Return [X, Y] of the center of cell containing provided text 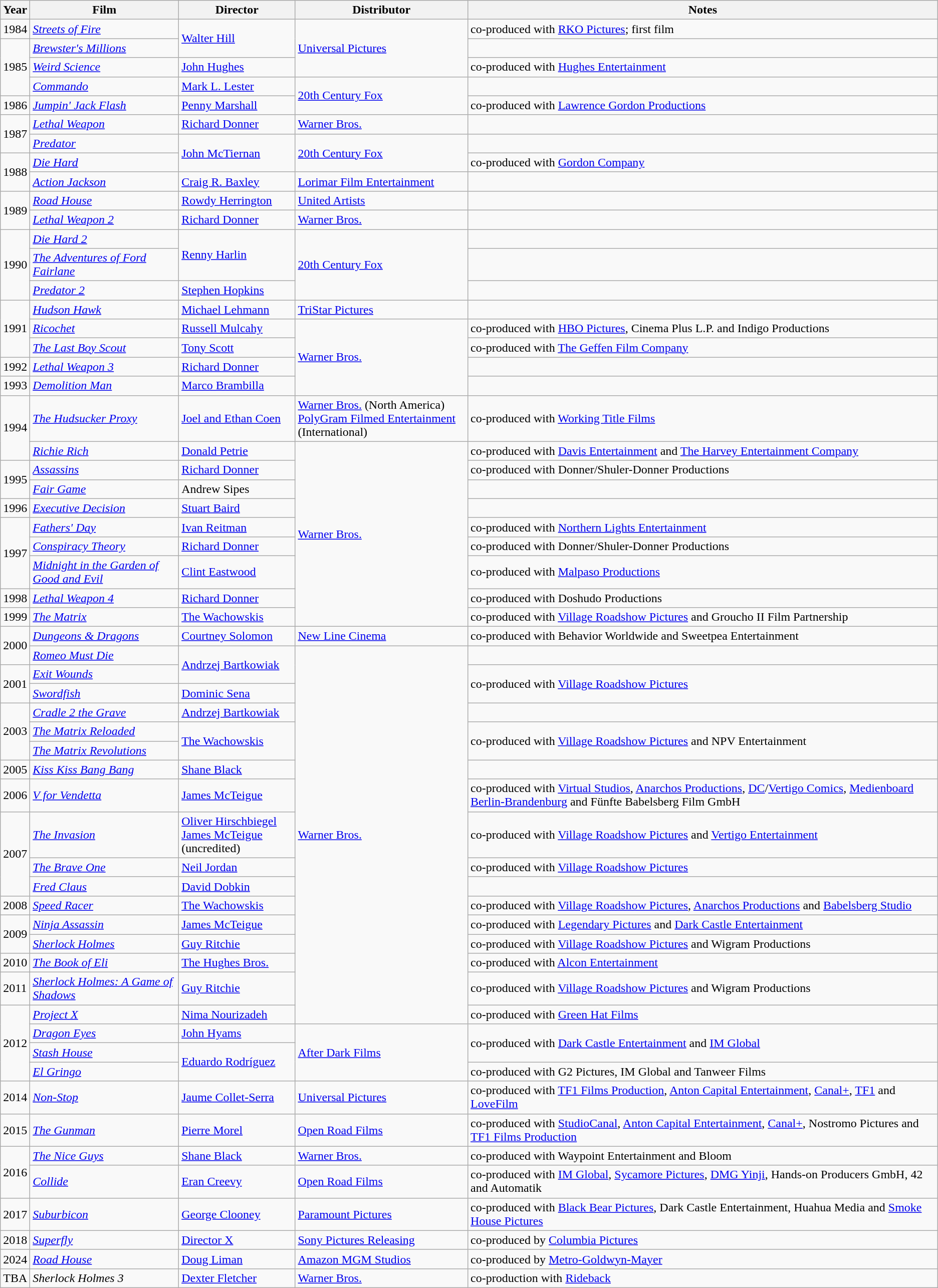
Joel and Ethan Coen [237, 418]
co-produced with StudioCanal, Anton Capital Entertainment, Canal+, Nostromo Pictures and TF1 Films Production [703, 1130]
Stash House [104, 1053]
1991 [15, 329]
Kiss Kiss Bang Bang [104, 769]
John McTiernan [237, 153]
Cradle 2 the Grave [104, 712]
2015 [15, 1130]
Mark L. Lester [237, 86]
Predator 2 [104, 291]
Sherlock Holmes 3 [104, 1278]
2016 [15, 1172]
2017 [15, 1214]
The Last Boy Scout [104, 348]
Year [15, 10]
Dragon Eyes [104, 1034]
Midnight in the Garden of Good and Evil [104, 572]
Eduardo Rodríguez [237, 1062]
Sherlock Holmes: A Game of Shadows [104, 989]
Dominic Sena [237, 693]
Lethal Weapon 4 [104, 598]
2003 [15, 731]
The Book of Eli [104, 963]
El Gringo [104, 1072]
2024 [15, 1259]
Project X [104, 1014]
Stuart Baird [237, 508]
Notes [703, 10]
Lethal Weapon 2 [104, 219]
Fred Claus [104, 886]
Conspiracy Theory [104, 546]
The Invasion [104, 835]
Warner Bros. (North America)PolyGram Filmed Entertainment (International) [382, 418]
co-produced with Hughes Entertainment [703, 67]
Romeo Must Die [104, 655]
co-produced with Virtual Studios, Anarchos Productions, DC/Vertigo Comics, Medienboard Berlin-Brandenburg and Fünfte Babelsberg Film GmbH [703, 796]
Fathers' Day [104, 527]
Weird Science [104, 67]
1992 [15, 367]
Dungeons & Dragons [104, 636]
Courtney Solomon [237, 636]
Nima Nourizadeh [237, 1014]
2018 [15, 1240]
Director X [237, 1240]
Marco Brambilla [237, 386]
co-produced with Village Roadshow Pictures and Vertigo Entertainment [703, 835]
Ninja Assassin [104, 924]
2000 [15, 646]
Clint Eastwood [237, 572]
co-produced with Waypoint Entertainment and Bloom [703, 1156]
Streets of Fire [104, 29]
1999 [15, 617]
Film [104, 10]
Sony Pictures Releasing [382, 1240]
co-produced with Alcon Entertainment [703, 963]
Renny Harlin [237, 255]
Lethal Weapon [104, 124]
1994 [15, 428]
2014 [15, 1097]
Die Hard [104, 162]
co-produced with Northern Lights Entertainment [703, 527]
1990 [15, 265]
Rowdy Herrington [237, 200]
co-produced with Black Bear Pictures, Dark Castle Entertainment, Huahua Media and Smoke House Pictures [703, 1214]
The Matrix [104, 617]
Neil Jordan [237, 867]
Action Jackson [104, 181]
co-produced with Behavior Worldwide and Sweetpea Entertainment [703, 636]
Michael Lehmann [237, 310]
Eran Creevy [237, 1181]
Director [237, 10]
Craig R. Baxley [237, 181]
2006 [15, 796]
co-produced with Village Roadshow Pictures and NPV Entertainment [703, 741]
Hudson Hawk [104, 310]
co-produced with Lawrence Gordon Productions [703, 105]
co-produced with Green Hat Films [703, 1014]
John Hughes [237, 67]
co-produced with Davis Entertainment and The Harvey Entertainment Company [703, 451]
co-produced with TF1 Films Production, Anton Capital Entertainment, Canal+, TF1 and LoveFilm [703, 1097]
The Hughes Bros. [237, 963]
Amazon MGM Studios [382, 1259]
Swordfish [104, 693]
Doug Liman [237, 1259]
New Line Cinema [382, 636]
The Nice Guys [104, 1156]
2001 [15, 684]
The Matrix Reloaded [104, 731]
David Dobkin [237, 886]
co-produced with Malpaso Productions [703, 572]
2005 [15, 769]
Dexter Fletcher [237, 1278]
Penny Marshall [237, 105]
Executive Decision [104, 508]
Predator [104, 143]
co-produced with Village Roadshow Pictures, Anarchos Productions and Babelsberg Studio [703, 905]
The Matrix Revolutions [104, 750]
Commando [104, 86]
co-produced with RKO Pictures; first film [703, 29]
After Dark Films [382, 1053]
1995 [15, 479]
V for Vendetta [104, 796]
Oliver HirschbiegelJames McTeigue (uncredited) [237, 835]
co-produced with Dark Castle Entertainment and IM Global [703, 1043]
1986 [15, 105]
2007 [15, 854]
co-produced with G2 Pictures, IM Global and Tanweer Films [703, 1072]
co-production with Rideback [703, 1278]
Non-Stop [104, 1097]
Assassins [104, 470]
TBA [15, 1278]
1997 [15, 553]
Exit Wounds [104, 674]
1996 [15, 508]
Fair Game [104, 489]
Paramount Pictures [382, 1214]
Lethal Weapon 3 [104, 367]
co-produced with Working Title Films [703, 418]
co-produced by Metro-Goldwyn-Mayer [703, 1259]
John Hyams [237, 1034]
Donald Petrie [237, 451]
1989 [15, 210]
Distributor [382, 10]
2010 [15, 963]
1985 [15, 67]
co-produced with HBO Pictures, Cinema Plus L.P. and Indigo Productions [703, 329]
Lorimar Film Entertainment [382, 181]
Walter Hill [237, 39]
2008 [15, 905]
Ricochet [104, 329]
Collide [104, 1181]
1993 [15, 386]
co-produced with IM Global, Sycamore Pictures, DMG Yinji, Hands-on Producers GmbH, 42 and Automatik [703, 1181]
Suburbicon [104, 1214]
Russell Mulcahy [237, 329]
Ivan Reitman [237, 527]
co-produced by Columbia Pictures [703, 1240]
George Clooney [237, 1214]
Brewster's Millions [104, 48]
Superfly [104, 1240]
Stephen Hopkins [237, 291]
2011 [15, 989]
co-produced with Legendary Pictures and Dark Castle Entertainment [703, 924]
Tony Scott [237, 348]
co-produced with Gordon Company [703, 162]
TriStar Pictures [382, 310]
The Hudsucker Proxy [104, 418]
2009 [15, 934]
Speed Racer [104, 905]
Richie Rich [104, 451]
The Gunman [104, 1130]
Jaume Collet-Serra [237, 1097]
The Adventures of Ford Fairlane [104, 265]
Jumpin' Jack Flash [104, 105]
co-produced with Village Roadshow Pictures and Groucho II Film Partnership [703, 617]
co-produced with Doshudo Productions [703, 598]
1988 [15, 172]
Sherlock Holmes [104, 943]
Andrew Sipes [237, 489]
1998 [15, 598]
1984 [15, 29]
The Brave One [104, 867]
Die Hard 2 [104, 239]
Demolition Man [104, 386]
Pierre Morel [237, 1130]
United Artists [382, 200]
co-produced with The Geffen Film Company [703, 348]
1987 [15, 134]
2012 [15, 1043]
